Output the [X, Y] coordinate of the center of the cell containing the given text.  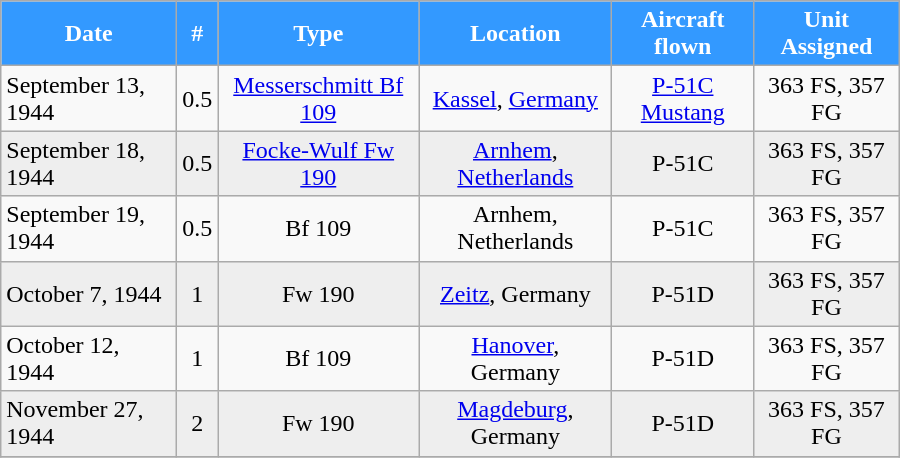
Unit Assigned [827, 34]
Zeitz, Germany [516, 294]
Aircraft flown [683, 34]
Focke-Wulf Fw 190 [318, 164]
September 19, 1944 [89, 228]
October 12, 1944 [89, 358]
Location [516, 34]
September 18, 1944 [89, 164]
Hanover, Germany [516, 358]
Magdeburg, Germany [516, 424]
# [198, 34]
September 13, 1944 [89, 98]
October 7, 1944 [89, 294]
Date [89, 34]
Kassel, Germany [516, 98]
2 [198, 424]
P-51C Mustang [683, 98]
Type [318, 34]
November 27, 1944 [89, 424]
Messerschmitt Bf 109 [318, 98]
